Determine the [x, y] coordinate at the center of the cell enclosing the given text.  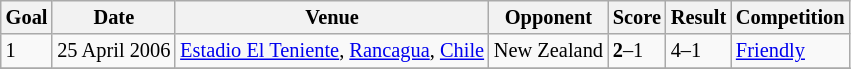
Venue [332, 17]
New Zealand [548, 51]
25 April 2006 [114, 51]
4–1 [698, 51]
Score [637, 17]
1 [27, 51]
Result [698, 17]
Competition [790, 17]
Goal [27, 17]
2–1 [637, 51]
Opponent [548, 17]
Date [114, 17]
Friendly [790, 51]
Estadio El Teniente, Rancagua, Chile [332, 51]
